Return the [X, Y] coordinate for the center point of the cell that contains the specified text.  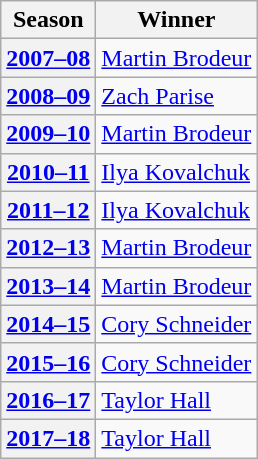
2008–09 [48, 96]
Winner [176, 20]
2015–16 [48, 362]
Season [48, 20]
2011–12 [48, 210]
2016–17 [48, 400]
2010–11 [48, 172]
Zach Parise [176, 96]
2009–10 [48, 134]
2014–15 [48, 324]
2007–08 [48, 58]
2013–14 [48, 286]
2017–18 [48, 438]
2012–13 [48, 248]
